Pinpoint the cell where the given text exists, returning its (x, y) midpoint coordinate. 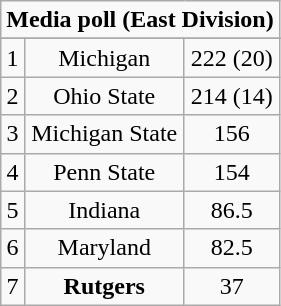
Michigan State (104, 134)
3 (12, 134)
6 (12, 248)
Indiana (104, 210)
Penn State (104, 172)
Ohio State (104, 96)
156 (232, 134)
7 (12, 286)
154 (232, 172)
82.5 (232, 248)
5 (12, 210)
Media poll (East Division) (140, 20)
Rutgers (104, 286)
2 (12, 96)
Michigan (104, 58)
37 (232, 286)
214 (14) (232, 96)
1 (12, 58)
4 (12, 172)
Maryland (104, 248)
222 (20) (232, 58)
86.5 (232, 210)
